Provide the (X, Y) coordinate of the cell's center where the given text is located.  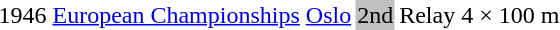
Oslo (328, 15)
European Championships (176, 15)
2nd (376, 15)
